Capture the cell that displays the provided text and extract its [X, Y] central coordinate. 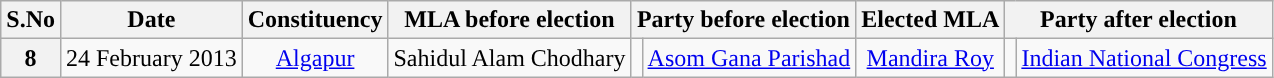
24 February 2013 [151, 58]
Indian National Congress [1144, 58]
Mandira Roy [930, 58]
Asom Gana Parishad [749, 58]
S.No [31, 20]
Party after election [1138, 20]
Party before election [744, 20]
Constituency [315, 20]
Date [151, 20]
Algapur [315, 58]
Sahidul Alam Chodhary [510, 58]
MLA before election [510, 20]
8 [31, 58]
Elected MLA [930, 20]
